Search for the cell housing the specified text and yield its (x, y) center coordinate. 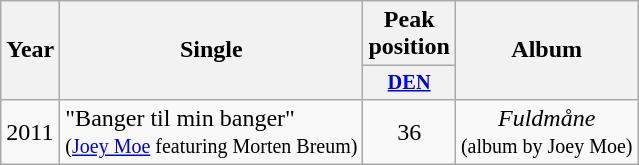
Peak position (409, 34)
"Banger til min banger"(Joey Moe featuring Morten Breum) (212, 132)
Album (546, 50)
36 (409, 132)
Fuldmåne (album by Joey Moe) (546, 132)
Year (30, 50)
Single (212, 50)
2011 (30, 132)
DEN (409, 83)
